Scan for the cell matching the given text and deliver its [X, Y] coordinate at center. 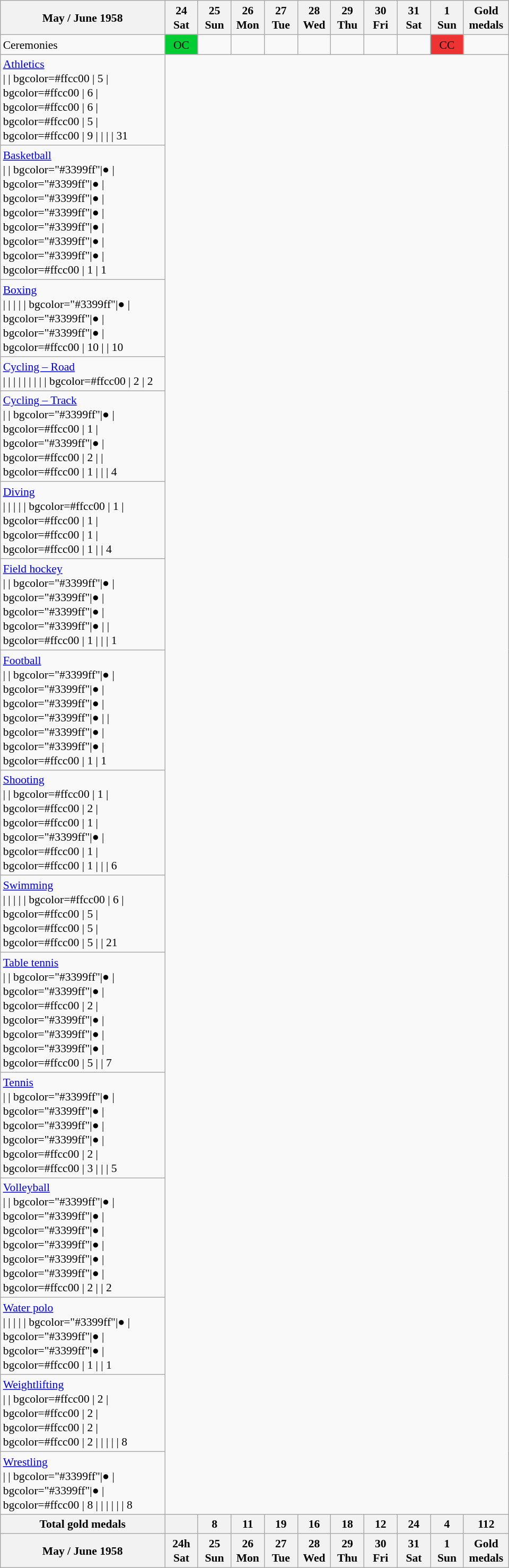
Total gold medals [83, 1523]
Athletics| | bgcolor=#ffcc00 | 5 | bgcolor=#ffcc00 | 6 | bgcolor=#ffcc00 | 6 | bgcolor=#ffcc00 | 5 | bgcolor=#ffcc00 | 9 | | | | 31 [83, 100]
Wrestling| | bgcolor="#3399ff"|● | bgcolor="#3399ff"|● | bgcolor=#ffcc00 | 8 | | | | | | 8 [83, 1483]
Diving| | | | | bgcolor=#ffcc00 | 1 | bgcolor=#ffcc00 | 1 | bgcolor=#ffcc00 | 1 | bgcolor=#ffcc00 | 1 | | 4 [83, 521]
Cycling – Track| | bgcolor="#3399ff"|● | bgcolor=#ffcc00 | 1 | bgcolor="#3399ff"|● | bgcolor=#ffcc00 | 2 | | bgcolor=#ffcc00 | 1 | | | 4 [83, 436]
Cycling – Road| | | | | | | | | bgcolor=#ffcc00 | 2 | 2 [83, 373]
11 [248, 1523]
18 [348, 1523]
Shooting| | bgcolor=#ffcc00 | 1 | bgcolor=#ffcc00 | 2 | bgcolor=#ffcc00 | 1 | bgcolor="#3399ff"|● | bgcolor=#ffcc00 | 1 | bgcolor=#ffcc00 | 1 | | | 6 [83, 823]
Weightlifting| | bgcolor=#ffcc00 | 2 | bgcolor=#ffcc00 | 2 | bgcolor=#ffcc00 | 2 | bgcolor=#ffcc00 | 2 | | | | | 8 [83, 1413]
24hSat [181, 1551]
8 [214, 1523]
4 [447, 1523]
OC [181, 45]
CC [447, 45]
Swimming| | | | | bgcolor=#ffcc00 | 6 | bgcolor=#ffcc00 | 5 | bgcolor=#ffcc00 | 5 | bgcolor=#ffcc00 | 5 | | 21 [83, 914]
12 [381, 1523]
19 [281, 1523]
Ceremonies [83, 45]
16 [314, 1523]
Field hockey| | bgcolor="#3399ff"|● | bgcolor="#3399ff"|● | bgcolor="#3399ff"|● | bgcolor="#3399ff"|● | | bgcolor=#ffcc00 | 1 | | | 1 [83, 604]
Tennis| | bgcolor="#3399ff"|● | bgcolor="#3399ff"|● | bgcolor="#3399ff"|● | bgcolor="#3399ff"|● | bgcolor=#ffcc00 | 2 | bgcolor=#ffcc00 | 3 | | | 5 [83, 1125]
24 [414, 1523]
Boxing| | | | | bgcolor="#3399ff"|● | bgcolor="#3399ff"|● | bgcolor="#3399ff"|● | bgcolor=#ffcc00 | 10 | | 10 [83, 318]
24Sat [181, 17]
112 [486, 1523]
Water polo| | | | | bgcolor="#3399ff"|● | bgcolor="#3399ff"|● | bgcolor="#3399ff"|● | bgcolor=#ffcc00 | 1 | | 1 [83, 1336]
